Pinpoint the cell where the given text exists, returning its (X, Y) midpoint coordinate. 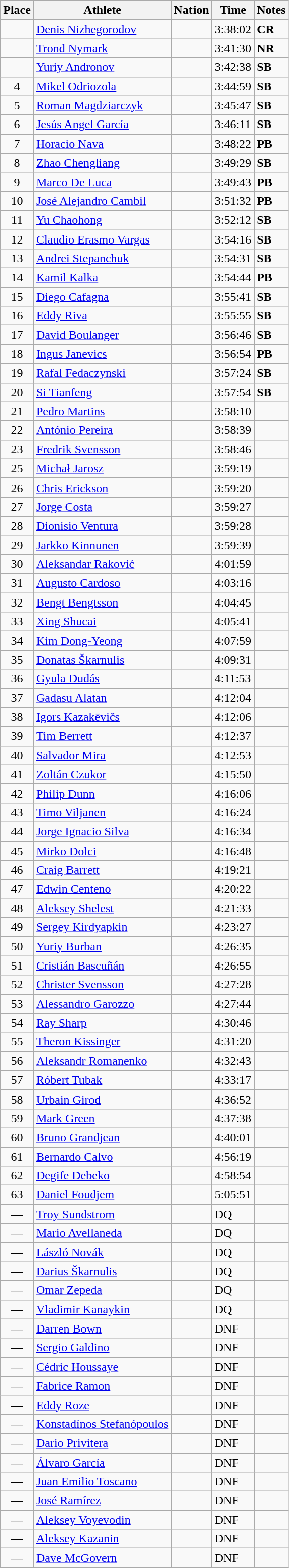
34 (17, 641)
28 (17, 526)
37 (17, 698)
4:26:55 (233, 966)
Yuriy Andronov (102, 67)
3:48:22 (233, 144)
Chris Erickson (102, 488)
Daniel Foudjem (102, 1195)
4:20:22 (233, 889)
3:57:24 (233, 373)
Claudio Erasmo Vargas (102, 239)
11 (17, 220)
4:30:46 (233, 1023)
Aleksandar Raković (102, 564)
Eddy Riva (102, 316)
3:59:28 (233, 526)
Zoltán Czukor (102, 774)
Darren Bown (102, 1329)
4:16:24 (233, 812)
4:19:21 (233, 870)
4:37:38 (233, 1118)
25 (17, 468)
43 (17, 812)
6 (17, 125)
44 (17, 831)
8 (17, 163)
Zhao Chengliang (102, 163)
3:41:30 (233, 48)
Kim Dong-Yeong (102, 641)
4:33:17 (233, 1080)
4:12:37 (233, 736)
3:59:27 (233, 507)
4:16:48 (233, 851)
Philip Dunn (102, 793)
Aleksandr Romanenko (102, 1061)
Jarkko Kinnunen (102, 545)
4:11:53 (233, 679)
Yu Chaohong (102, 220)
3:49:29 (233, 163)
10 (17, 201)
Salvador Mira (102, 755)
13 (17, 259)
22 (17, 430)
32 (17, 602)
18 (17, 354)
15 (17, 297)
Róbert Tubak (102, 1080)
4:23:27 (233, 927)
21 (17, 411)
Time (233, 10)
Place (17, 10)
Notes (271, 10)
3:57:54 (233, 392)
5:05:51 (233, 1195)
30 (17, 564)
NR (271, 48)
Pedro Martins (102, 411)
16 (17, 316)
Gadasu Alatan (102, 698)
4:05:41 (233, 622)
3:49:43 (233, 182)
4:32:43 (233, 1061)
63 (17, 1195)
Yuriy Burban (102, 946)
9 (17, 182)
Theron Kissinger (102, 1042)
5 (17, 105)
Gyula Dudás (102, 679)
Edwin Centeno (102, 889)
26 (17, 488)
Ingus Janevics (102, 354)
Trond Nymark (102, 48)
48 (17, 908)
Dave McGovern (102, 1558)
53 (17, 1004)
David Boulanger (102, 335)
4:09:31 (233, 660)
Álvaro García (102, 1463)
José Ramírez (102, 1501)
3:52:12 (233, 220)
Si Tianfeng (102, 392)
3:58:39 (233, 430)
Sergio Galdino (102, 1348)
Horacio Nava (102, 144)
Jesús Angel García (102, 125)
Igors Kazakēvičs (102, 717)
4:26:35 (233, 946)
Darius Škarnulis (102, 1271)
29 (17, 545)
4:04:45 (233, 602)
4:27:28 (233, 985)
12 (17, 239)
Mario Avellaneda (102, 1233)
Ray Sharp (102, 1023)
Aleksey Kazanin (102, 1539)
Urbain Girod (102, 1099)
27 (17, 507)
36 (17, 679)
Kamil Kalka (102, 278)
4:03:16 (233, 583)
Jorge Costa (102, 507)
Cristián Bascuñán (102, 966)
3:59:19 (233, 468)
4:12:06 (233, 717)
Marco De Luca (102, 182)
Degife Debeko (102, 1176)
35 (17, 660)
Konstadínos Stefanópoulos (102, 1424)
Mark Green (102, 1118)
33 (17, 622)
3:46:11 (233, 125)
Fredrik Svensson (102, 449)
4:16:06 (233, 793)
Mikel Odriozola (102, 86)
Craig Barrett (102, 870)
Aleksey Voyevodin (102, 1520)
Dionisio Ventura (102, 526)
23 (17, 449)
Omar Zepeda (102, 1290)
Donatas Škarnulis (102, 660)
39 (17, 736)
3:51:32 (233, 201)
Bernardo Calvo (102, 1156)
Mirko Dolci (102, 851)
50 (17, 946)
19 (17, 373)
52 (17, 985)
3:42:38 (233, 67)
4:15:50 (233, 774)
4 (17, 86)
3:56:46 (233, 335)
7 (17, 144)
60 (17, 1137)
4:12:53 (233, 755)
4:36:52 (233, 1099)
Nation (191, 10)
Alessandro Garozzo (102, 1004)
Xing Shucai (102, 622)
Michał Jarosz (102, 468)
4:56:19 (233, 1156)
4:07:59 (233, 641)
Christer Svensson (102, 985)
Jorge Ignacio Silva (102, 831)
Sergey Kirdyapkin (102, 927)
Vladimir Kanaykin (102, 1309)
55 (17, 1042)
Juan Emilio Toscano (102, 1482)
Rafal Fedaczynski (102, 373)
62 (17, 1176)
4:16:34 (233, 831)
László Novák (102, 1252)
4:40:01 (233, 1137)
3:56:54 (233, 354)
20 (17, 392)
3:38:02 (233, 29)
3:59:39 (233, 545)
3:45:47 (233, 105)
59 (17, 1118)
4:21:33 (233, 908)
Dario Privitera (102, 1443)
3:58:10 (233, 411)
4:12:04 (233, 698)
4:58:54 (233, 1176)
Cédric Houssaye (102, 1367)
Bengt Bengtsson (102, 602)
3:54:44 (233, 278)
Tim Berrett (102, 736)
14 (17, 278)
4:27:44 (233, 1004)
Timo Viljanen (102, 812)
Diego Cafagna (102, 297)
3:55:41 (233, 297)
42 (17, 793)
CR (271, 29)
57 (17, 1080)
3:58:46 (233, 449)
49 (17, 927)
45 (17, 851)
Troy Sundstrom (102, 1214)
Andrei Stepanchuk (102, 259)
3:55:55 (233, 316)
56 (17, 1061)
61 (17, 1156)
4:31:20 (233, 1042)
3:44:59 (233, 86)
Eddy Roze (102, 1405)
José Alejandro Cambil (102, 201)
17 (17, 335)
Aleksey Shelest (102, 908)
Bruno Grandjean (102, 1137)
Athlete (102, 10)
Roman Magdziarczyk (102, 105)
4:01:59 (233, 564)
46 (17, 870)
54 (17, 1023)
Augusto Cardoso (102, 583)
Fabrice Ramon (102, 1386)
38 (17, 717)
40 (17, 755)
31 (17, 583)
51 (17, 966)
58 (17, 1099)
António Pereira (102, 430)
3:54:16 (233, 239)
Denis Nizhegorodov (102, 29)
3:59:20 (233, 488)
3:54:31 (233, 259)
47 (17, 889)
41 (17, 774)
